Return the (x, y) coordinate for the center point of the cell that contains the specified text.  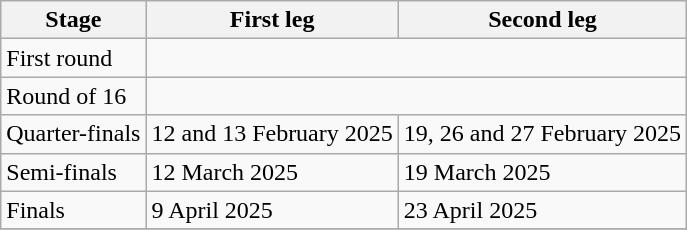
23 April 2025 (542, 210)
9 April 2025 (272, 210)
Quarter-finals (74, 134)
First leg (272, 20)
19 March 2025 (542, 172)
Finals (74, 210)
Stage (74, 20)
Round of 16 (74, 96)
12 March 2025 (272, 172)
12 and 13 February 2025 (272, 134)
Second leg (542, 20)
Semi-finals (74, 172)
19, 26 and 27 February 2025 (542, 134)
First round (74, 58)
